Extract the [x, y] coordinate from the center of the cell holding the provided text.  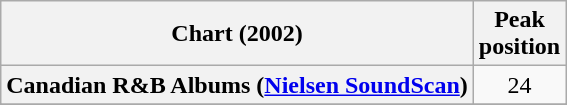
Chart (2002) [238, 34]
Peakposition [519, 34]
Canadian R&B Albums (Nielsen SoundScan) [238, 85]
24 [519, 85]
